Pinpoint the cell where the given text exists, returning its [x, y] midpoint coordinate. 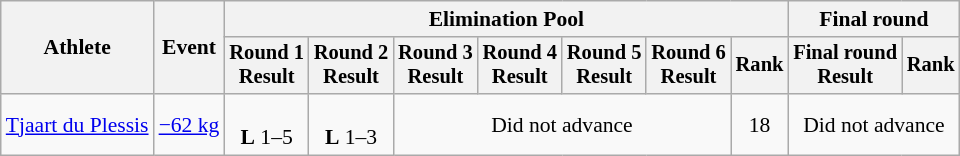
Final round [874, 19]
Round 6Result [688, 66]
Round 5Result [604, 66]
L 1–3 [351, 124]
Round 2Result [351, 66]
18 [760, 124]
Round 1Result [266, 66]
Round 4Result [520, 66]
Tjaart du Plessis [78, 124]
Round 3Result [435, 66]
Athlete [78, 48]
−62 kg [190, 124]
L 1–5 [266, 124]
Final roundResult [845, 66]
Elimination Pool [506, 19]
Event [190, 48]
